Return the [X, Y] coordinate for the center point of the cell that contains the specified text.  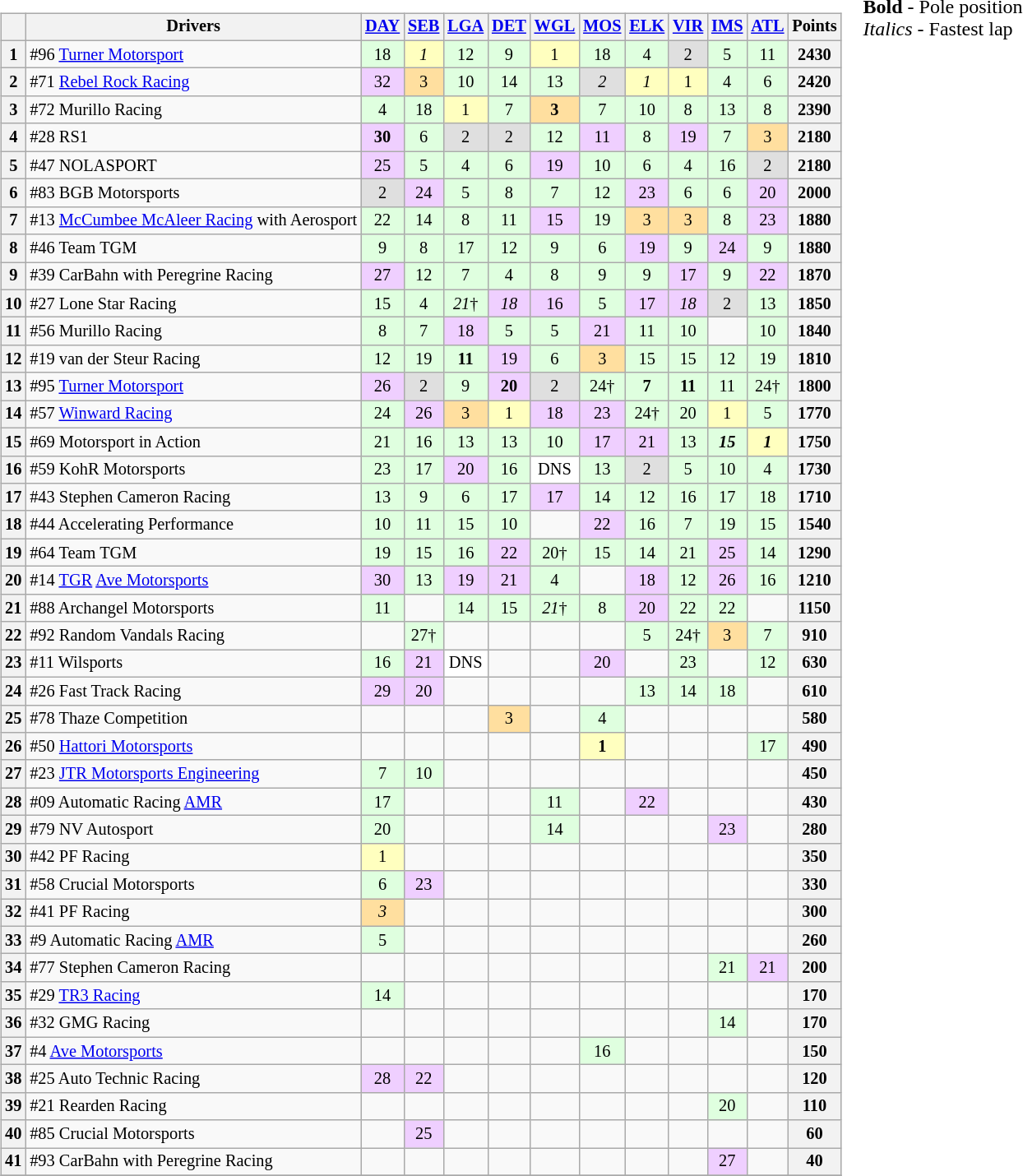
2430 [814, 54]
2420 [814, 82]
37 [13, 1051]
41 [13, 1162]
VIR [687, 27]
#21 Rearden Racing [193, 1106]
DAY [382, 27]
#93 CarBahn with Peregrine Racing [193, 1162]
1540 [814, 525]
#27 Lone Star Racing [193, 303]
200 [814, 968]
20† [555, 553]
580 [814, 719]
#46 Team TGM [193, 248]
34 [13, 968]
350 [814, 857]
DET [509, 27]
1210 [814, 581]
33 [13, 940]
#44 Accelerating Performance [193, 525]
Drivers [193, 27]
#23 JTR Motorsports Engineering [193, 774]
2390 [814, 110]
#78 Thaze Competition [193, 719]
#88 Archangel Motorsports [193, 608]
150 [814, 1051]
#96 Turner Motorsport [193, 54]
#09 Automatic Racing AMR [193, 802]
ELK [646, 27]
38 [13, 1079]
#11 Wilsports [193, 664]
#32 GMG Racing [193, 1023]
Points [814, 27]
1710 [814, 498]
#95 Turner Motorsport [193, 387]
MOS [602, 27]
36 [13, 1023]
60 [814, 1134]
#39 CarBahn with Peregrine Racing [193, 276]
#43 Stephen Cameron Racing [193, 498]
#42 PF Racing [193, 857]
1750 [814, 442]
#28 RS1 [193, 137]
#9 Automatic Racing AMR [193, 940]
430 [814, 802]
#13 McCumbee McAleer Racing with Aerosport [193, 220]
330 [814, 885]
#69 Motorsport in Action [193, 442]
450 [814, 774]
2000 [814, 193]
SEB [424, 27]
300 [814, 913]
280 [814, 830]
#41 PF Racing [193, 913]
#56 Murillo Racing [193, 331]
1290 [814, 553]
WGL [555, 27]
#4 Ave Motorsports [193, 1051]
LGA [465, 27]
1800 [814, 387]
#72 Murillo Racing [193, 110]
#71 Rebel Rock Racing [193, 82]
#29 TR3 Racing [193, 996]
31 [13, 885]
1870 [814, 276]
#14 TGR Ave Motorsports [193, 581]
630 [814, 664]
27† [424, 636]
39 [13, 1106]
#50 Hattori Motorsports [193, 747]
490 [814, 747]
#26 Fast Track Racing [193, 691]
#85 Crucial Motorsports [193, 1134]
#92 Random Vandals Racing [193, 636]
1730 [814, 470]
#79 NV Autosport [193, 830]
1810 [814, 359]
#77 Stephen Cameron Racing [193, 968]
#19 van der Steur Racing [193, 359]
1770 [814, 414]
260 [814, 940]
610 [814, 691]
1850 [814, 303]
#47 NOLASPORT [193, 165]
1840 [814, 331]
#83 BGB Motorsports [193, 193]
#25 Auto Technic Racing [193, 1079]
#58 Crucial Motorsports [193, 885]
910 [814, 636]
#64 Team TGM [193, 553]
IMS [727, 27]
#57 Winward Racing [193, 414]
ATL [767, 27]
#59 KohR Motorsports [193, 470]
35 [13, 996]
1150 [814, 608]
120 [814, 1079]
110 [814, 1106]
